Scan for the cell matching the given text and deliver its [x, y] coordinate at center. 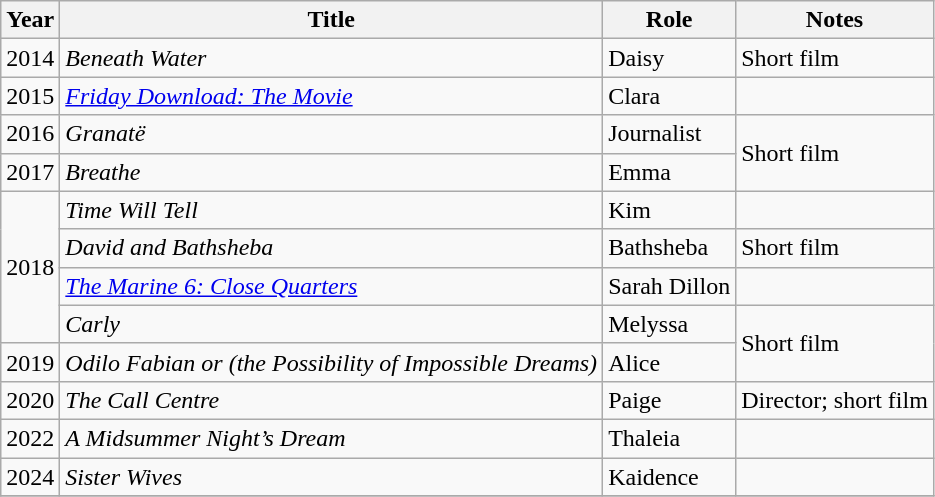
Beneath Water [332, 58]
2024 [30, 477]
2017 [30, 172]
Title [332, 20]
Sarah Dillon [670, 286]
Director; short film [835, 400]
Kaidence [670, 477]
Breathe [332, 172]
Granatë [332, 134]
Kim [670, 210]
Alice [670, 362]
The Marine 6: Close Quarters [332, 286]
Paige [670, 400]
2016 [30, 134]
Sister Wives [332, 477]
The Call Centre [332, 400]
Notes [835, 20]
David and Bathsheba [332, 248]
2019 [30, 362]
Thaleia [670, 438]
2018 [30, 267]
2022 [30, 438]
Year [30, 20]
Odilo Fabian or (the Possibility of Impossible Dreams) [332, 362]
Clara [670, 96]
2015 [30, 96]
Bathsheba [670, 248]
2014 [30, 58]
Friday Download: The Movie [332, 96]
Time Will Tell [332, 210]
Journalist [670, 134]
Carly [332, 324]
Role [670, 20]
Emma [670, 172]
A Midsummer Night’s Dream [332, 438]
2020 [30, 400]
Daisy [670, 58]
Melyssa [670, 324]
